Find where the given text appears and provide that cell's center as (X, Y) coordinate. 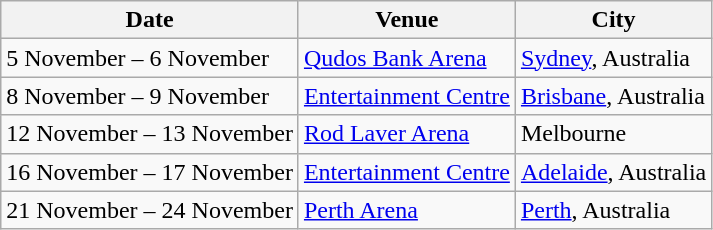
Brisbane, Australia (613, 96)
21 November – 24 November (150, 210)
8 November – 9 November (150, 96)
16 November – 17 November (150, 172)
Perth, Australia (613, 210)
Rod Laver Arena (406, 134)
Melbourne (613, 134)
Date (150, 20)
12 November – 13 November (150, 134)
Qudos Bank Arena (406, 58)
City (613, 20)
Adelaide, Australia (613, 172)
Perth Arena (406, 210)
Venue (406, 20)
5 November – 6 November (150, 58)
Sydney, Australia (613, 58)
